Find where the given text appears and provide that cell's center as (x, y) coordinate. 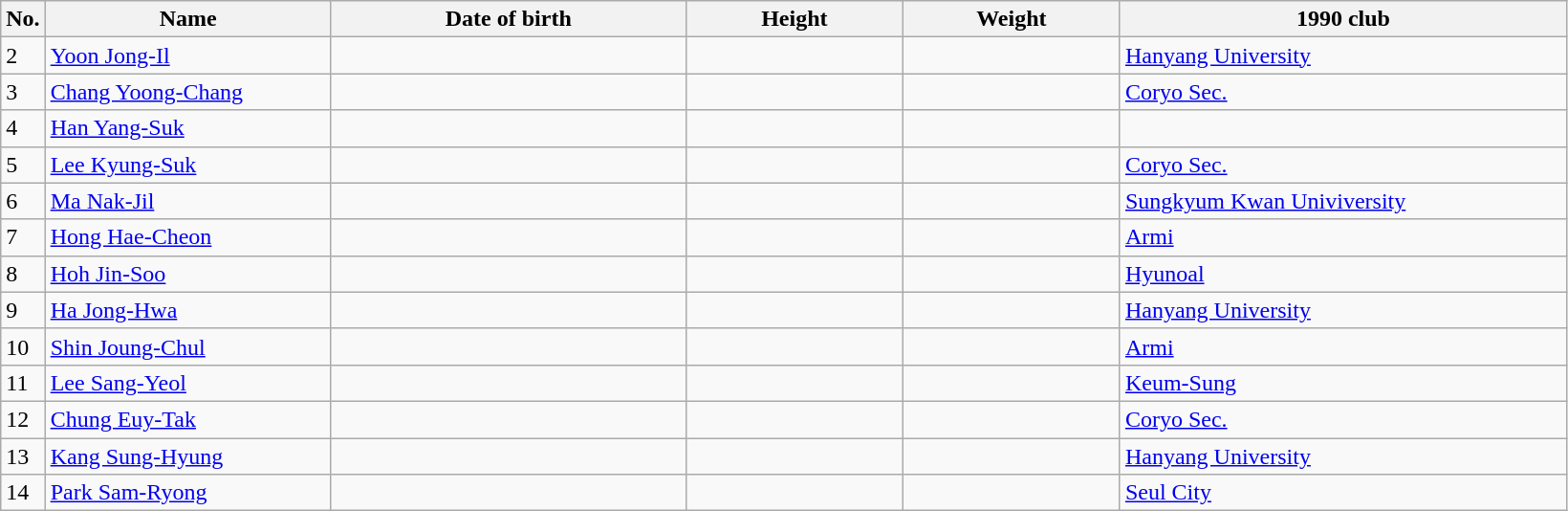
1990 club (1342, 19)
Chang Yoong-Chang (187, 92)
Sungkyum Kwan Univiversity (1342, 201)
Height (794, 19)
Seul City (1342, 493)
Date of birth (509, 19)
Hoh Jin-Soo (187, 274)
2 (23, 56)
Chung Euy-Tak (187, 419)
Weight (1012, 19)
Hyunoal (1342, 274)
Lee Sang-Yeol (187, 383)
Lee Kyung-Suk (187, 165)
Han Yang-Suk (187, 128)
13 (23, 456)
5 (23, 165)
3 (23, 92)
6 (23, 201)
11 (23, 383)
Kang Sung-Hyung (187, 456)
4 (23, 128)
No. (23, 19)
Shin Joung-Chul (187, 346)
14 (23, 493)
Name (187, 19)
Hong Hae-Cheon (187, 237)
Ha Jong-Hwa (187, 310)
7 (23, 237)
10 (23, 346)
Keum-Sung (1342, 383)
12 (23, 419)
8 (23, 274)
Yoon Jong-Il (187, 56)
9 (23, 310)
Park Sam-Ryong (187, 493)
Ma Nak-Jil (187, 201)
